Provide the [X, Y] coordinate of the cell's center where the given text is located.  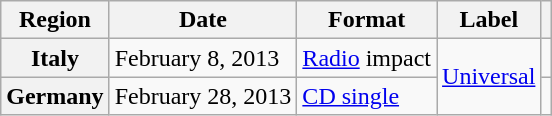
Label [489, 20]
CD single [367, 96]
Germany [55, 96]
Region [55, 20]
February 28, 2013 [203, 96]
Italy [55, 58]
Universal [489, 77]
Radio impact [367, 58]
February 8, 2013 [203, 58]
Date [203, 20]
Format [367, 20]
